Locate the cell with the specified text and output its (x, y) center coordinate. 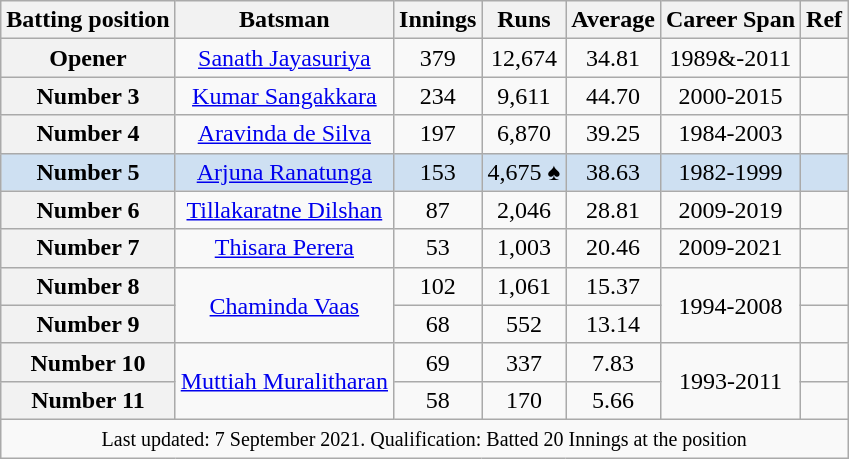
1982-1999 (730, 172)
Last updated: 7 September 2021. Qualification: Batted 20 Innings at the position (424, 438)
Number 9 (88, 324)
2009-2021 (730, 248)
2009-2019 (730, 210)
379 (438, 58)
Runs (524, 20)
234 (438, 96)
Arjuna Ranatunga (284, 172)
38.63 (614, 172)
1984-2003 (730, 134)
170 (524, 400)
Number 8 (88, 286)
13.14 (614, 324)
2000-2015 (730, 96)
20.46 (614, 248)
153 (438, 172)
6,870 (524, 134)
12,674 (524, 58)
1993-2011 (730, 381)
Number 10 (88, 362)
197 (438, 134)
552 (524, 324)
Sanath Jayasuriya (284, 58)
Number 6 (88, 210)
Number 11 (88, 400)
Batting position (88, 20)
Number 7 (88, 248)
34.81 (614, 58)
Number 3 (88, 96)
1994-2008 (730, 305)
Opener (88, 58)
69 (438, 362)
39.25 (614, 134)
58 (438, 400)
Aravinda de Silva (284, 134)
337 (524, 362)
9,611 (524, 96)
7.83 (614, 362)
Chaminda Vaas (284, 305)
Number 5 (88, 172)
1,003 (524, 248)
2,046 (524, 210)
68 (438, 324)
87 (438, 210)
5.66 (614, 400)
Career Span (730, 20)
Batsman (284, 20)
Muttiah Muralitharan (284, 381)
Ref (824, 20)
4,675 ♠ (524, 172)
Thisara Perera (284, 248)
28.81 (614, 210)
Tillakaratne Dilshan (284, 210)
44.70 (614, 96)
Innings (438, 20)
Kumar Sangakkara (284, 96)
102 (438, 286)
Number 4 (88, 134)
1989&-2011 (730, 58)
53 (438, 248)
15.37 (614, 286)
Average (614, 20)
1,061 (524, 286)
